Scan for the cell matching the given text and deliver its (x, y) coordinate at center. 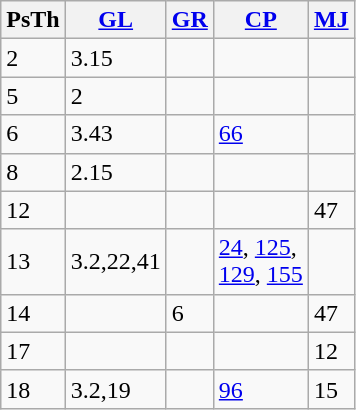
96 (260, 389)
66 (260, 134)
3.15 (116, 58)
CP (260, 20)
GL (116, 20)
3.43 (116, 134)
13 (33, 262)
3.2,22,41 (116, 262)
18 (33, 389)
3.2,19 (116, 389)
MJ (331, 20)
GR (190, 20)
PsTh (33, 20)
24, 125,129, 155 (260, 262)
14 (33, 313)
5 (33, 96)
17 (33, 351)
2.15 (116, 172)
8 (33, 172)
15 (331, 389)
